Locate the cell with the specified text and output its (X, Y) center coordinate. 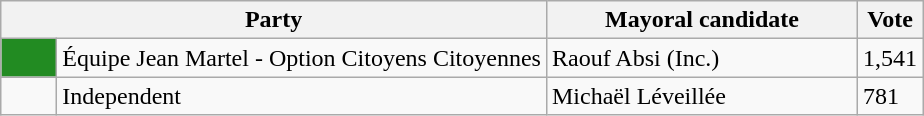
Vote (890, 20)
Party (274, 20)
Michaël Léveillée (702, 96)
1,541 (890, 58)
Mayoral candidate (702, 20)
Raouf Absi (Inc.) (702, 58)
781 (890, 96)
Équipe Jean Martel - Option Citoyens Citoyennes (302, 58)
Independent (302, 96)
